Capture the cell that displays the provided text and extract its [X, Y] central coordinate. 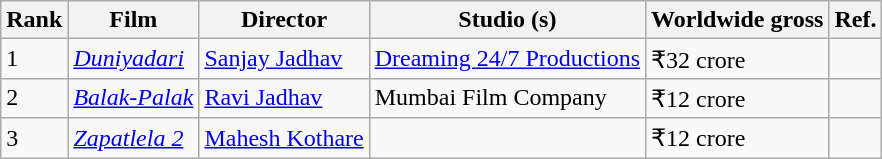
Duniyadari [134, 59]
Mumbai Film Company [507, 98]
Film [134, 20]
Sanjay Jadhav [284, 59]
Balak-Palak [134, 98]
Rank [34, 20]
Zapatlela 2 [134, 138]
Mahesh Kothare [284, 138]
Ravi Jadhav [284, 98]
3 [34, 138]
Worldwide gross [738, 20]
Studio (s) [507, 20]
1 [34, 59]
Director [284, 20]
Dreaming 24/7 Productions [507, 59]
Ref. [856, 20]
2 [34, 98]
₹32 crore [738, 59]
